Return the (X, Y) coordinate for the center point of the cell that contains the specified text.  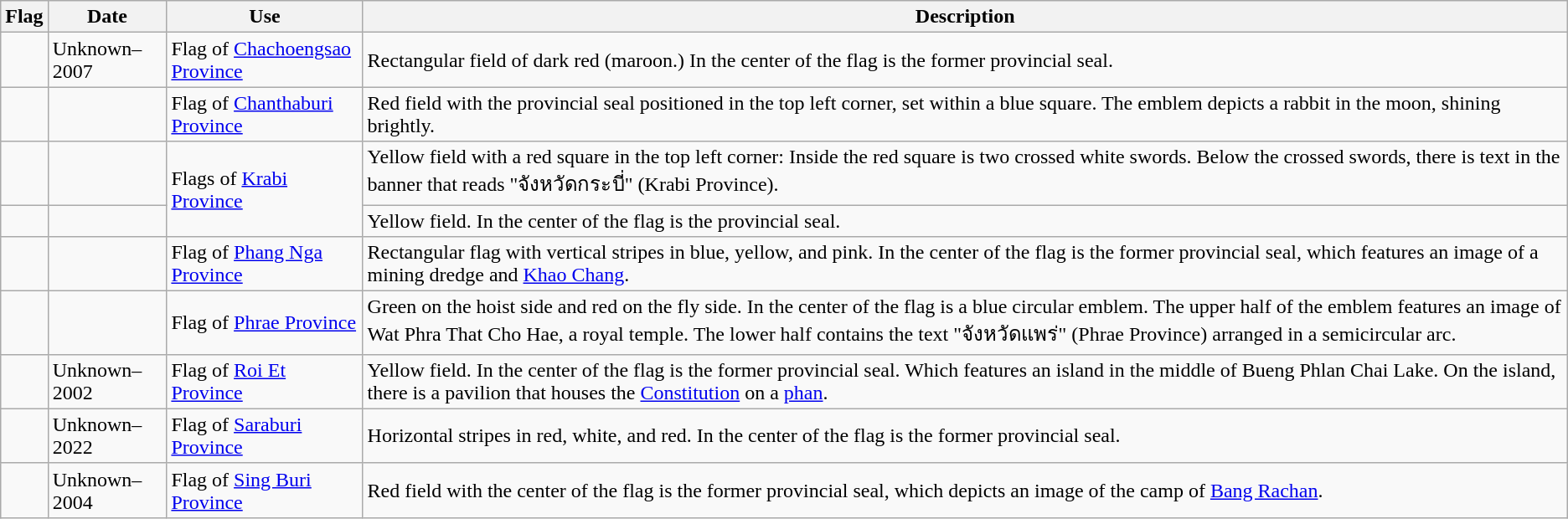
Flag of Saraburi Province (265, 435)
Flag of Chachoengsao Province (265, 60)
Yellow field. In the center of the flag is the provincial seal. (965, 220)
Description (965, 17)
Unknown–2007 (107, 60)
Date (107, 17)
Flag of Sing Buri Province (265, 491)
Horizontal stripes in red, white, and red. In the center of the flag is the former provincial seal. (965, 435)
Flag of Phrae Province (265, 323)
Unknown–2002 (107, 382)
Unknown–2022 (107, 435)
Flag of Roi Et Province (265, 382)
Red field with the center of the flag is the former provincial seal, which depicts an image of the camp of Bang Rachan. (965, 491)
Unknown–2004 (107, 491)
Flag of Phang Nga Province (265, 265)
Use (265, 17)
Flag (24, 17)
Rectangular field of dark red (maroon.) In the center of the flag is the former provincial seal. (965, 60)
Flags of Krabi Province (265, 189)
Flag of Chanthaburi Province (265, 114)
